Determine the (x, y) coordinate at the center of the cell enclosing the given text.  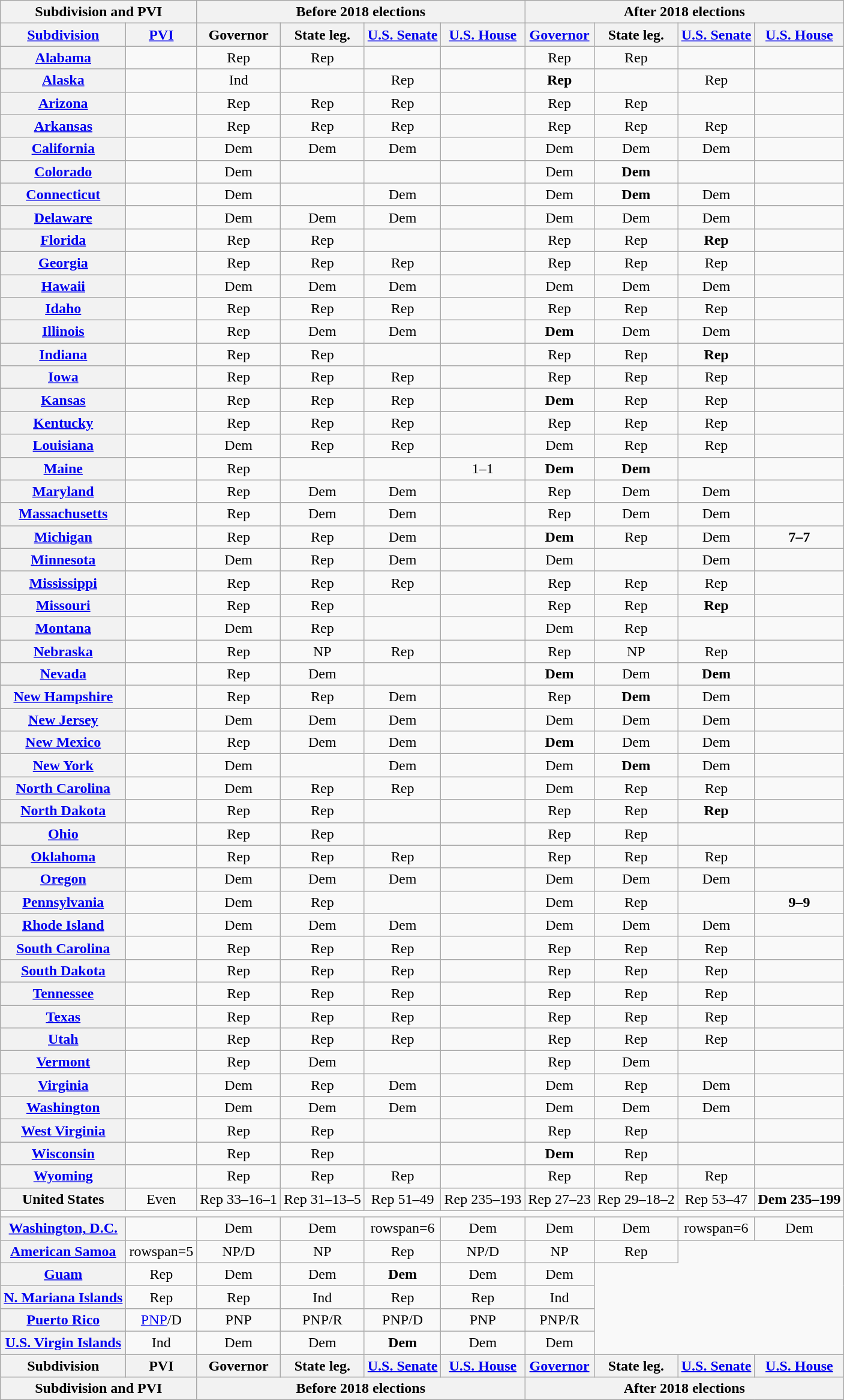
U.S. Virgin Islands (64, 1342)
New Mexico (64, 743)
9–9 (799, 902)
Texas (64, 1017)
Hawaii (64, 286)
Florida (64, 240)
West Virginia (64, 1131)
Utah (64, 1040)
Kentucky (64, 423)
Wisconsin (64, 1153)
New Jersey (64, 720)
Idaho (64, 309)
rowspan=5 (161, 1251)
N. Mariana Islands (64, 1297)
Illinois (64, 332)
American Samoa (64, 1251)
1–1 (483, 468)
Connecticut (64, 194)
Massachusetts (64, 514)
Rhode Island (64, 925)
Tennessee (64, 993)
Oklahoma (64, 857)
Rep 29–18–2 (636, 1199)
Indiana (64, 354)
Delaware (64, 217)
Kansas (64, 400)
Even (161, 1199)
Nebraska (64, 651)
North Carolina (64, 788)
Rep 33–16–1 (239, 1199)
Vermont (64, 1062)
Washington (64, 1108)
Ohio (64, 834)
Wyoming (64, 1176)
South Dakota (64, 971)
North Dakota (64, 811)
Missouri (64, 605)
Rep 51–49 (403, 1199)
Oregon (64, 879)
Louisiana (64, 446)
Colorado (64, 172)
Montana (64, 628)
Georgia (64, 263)
Alabama (64, 58)
Arkansas (64, 126)
Rep 27–23 (560, 1199)
Guam (64, 1274)
New Hampshire (64, 697)
Puerto Rico (64, 1320)
Virginia (64, 1085)
South Carolina (64, 948)
Maryland (64, 491)
Iowa (64, 377)
California (64, 149)
Alaska (64, 80)
7–7 (799, 537)
United States (64, 1199)
Nevada (64, 674)
Rep 31–13–5 (323, 1199)
New York (64, 765)
Rep 53–47 (716, 1199)
Pennsylvania (64, 902)
Arizona (64, 103)
Minnesota (64, 560)
Michigan (64, 537)
Mississippi (64, 582)
Washington, D.C. (64, 1228)
Maine (64, 468)
Dem 235–199 (799, 1199)
Rep 235–193 (483, 1199)
